Search for the cell housing the specified text and yield its (x, y) center coordinate. 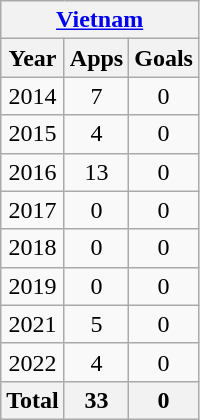
2015 (33, 134)
2014 (33, 96)
13 (96, 172)
2017 (33, 210)
Goals (164, 58)
2021 (33, 324)
2018 (33, 248)
2022 (33, 362)
Apps (96, 58)
Vietnam (100, 20)
2019 (33, 286)
5 (96, 324)
2016 (33, 172)
7 (96, 96)
Year (33, 58)
33 (96, 400)
Total (33, 400)
